Identify which cell holds the provided text, then report its (x, y) central coordinate. 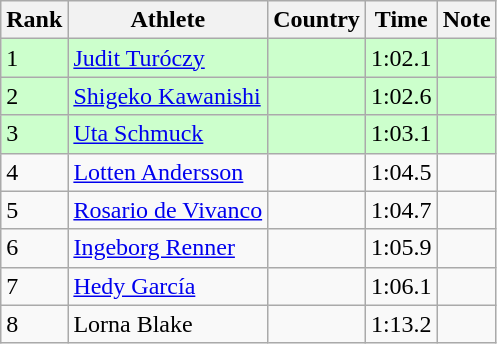
Rosario de Vivanco (168, 210)
Athlete (168, 20)
7 (34, 286)
1:13.2 (401, 324)
1:02.1 (401, 58)
4 (34, 172)
Note (466, 20)
1:04.5 (401, 172)
Hedy García (168, 286)
Ingeborg Renner (168, 248)
Country (317, 20)
1:03.1 (401, 134)
1:05.9 (401, 248)
Uta Schmuck (168, 134)
1:06.1 (401, 286)
Time (401, 20)
Shigeko Kawanishi (168, 96)
Rank (34, 20)
3 (34, 134)
1:04.7 (401, 210)
2 (34, 96)
1 (34, 58)
5 (34, 210)
8 (34, 324)
Judit Turóczy (168, 58)
1:02.6 (401, 96)
6 (34, 248)
Lotten Andersson (168, 172)
Lorna Blake (168, 324)
